Provide the [X, Y] coordinate of the cell's center where the given text is located.  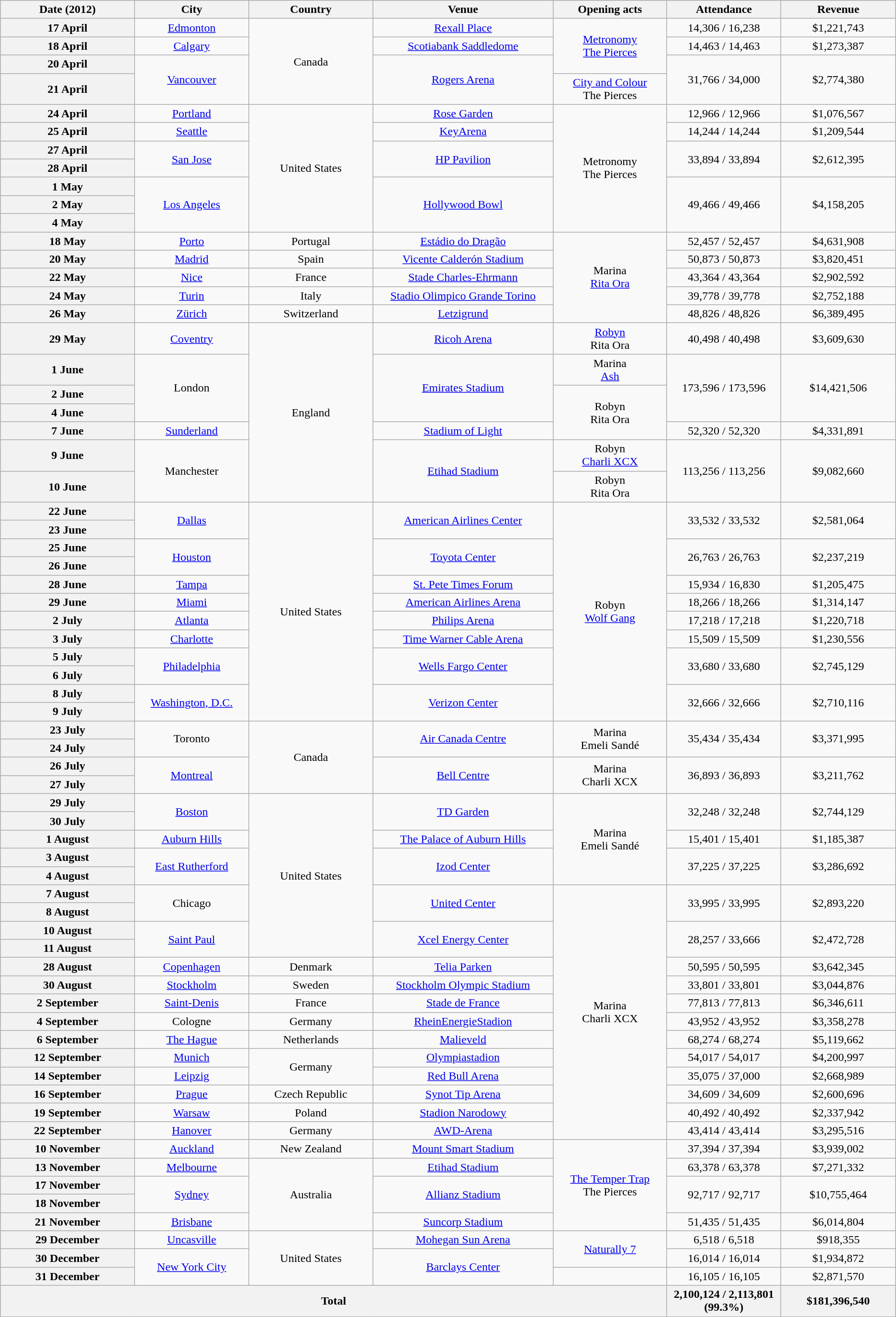
11 August [67, 949]
Portland [191, 113]
27 April [67, 150]
25 April [67, 132]
Stadion Narodowy [463, 1112]
43,364 / 43,364 [724, 278]
113,256 / 113,256 [724, 471]
33,532 / 33,532 [724, 520]
35,434 / 35,434 [724, 739]
Hollywood Bowl [463, 204]
$3,358,278 [838, 1021]
$6,346,611 [838, 1003]
Stockholm [191, 985]
28,257 / 33,666 [724, 939]
26 May [67, 314]
England [311, 413]
Copenhagen [191, 967]
Saint-Denis [191, 1003]
Australia [311, 1194]
10 June [67, 486]
Estádio do Dragão [463, 241]
32,666 / 32,666 [724, 703]
Warsaw [191, 1112]
18 May [67, 241]
Synot Tip Arena [463, 1094]
77,813 / 77,813 [724, 1003]
Philips Arena [463, 621]
34,609 / 34,609 [724, 1094]
Sunderland [191, 431]
Verizon Center [463, 703]
3 July [67, 639]
Atlanta [191, 621]
Letzigrund [463, 314]
Sweden [311, 985]
15,934 / 16,830 [724, 584]
33,801 / 33,801 [724, 985]
Izod Center [463, 866]
Chicago [191, 903]
1 August [67, 839]
London [191, 388]
8 July [67, 693]
24 May [67, 296]
Stadium of Light [463, 431]
TD Garden [463, 812]
Switzerland [311, 314]
$3,295,516 [838, 1130]
23 June [67, 529]
$3,609,630 [838, 339]
4 August [67, 875]
Ricoh Arena [463, 339]
$3,286,692 [838, 866]
$2,600,696 [838, 1094]
7 June [67, 431]
4 September [67, 1021]
Porto [191, 241]
14,306 / 16,238 [724, 28]
$1,230,556 [838, 639]
RheinEnergieStadion [463, 1021]
22 September [67, 1130]
21 April [67, 89]
23 July [67, 730]
17,218 / 17,218 [724, 621]
30 December [67, 1258]
Hanover [191, 1130]
28 June [67, 584]
43,414 / 43,414 [724, 1130]
49,466 / 49,466 [724, 204]
$2,612,395 [838, 159]
United Center [463, 903]
Naturally 7 [610, 1249]
MarinaRita Ora [610, 277]
37,225 / 37,225 [724, 866]
33,995 / 33,995 [724, 903]
HP Pavilion [463, 159]
Xcel Energy Center [463, 939]
Stadio Olimpico Grande Torino [463, 296]
$3,820,451 [838, 259]
6 September [67, 1039]
63,378 / 63,378 [724, 1167]
San Jose [191, 159]
Cologne [191, 1021]
$4,331,891 [838, 431]
$918,355 [838, 1240]
17 April [67, 28]
$7,271,332 [838, 1167]
33,894 / 33,894 [724, 159]
Venue [463, 10]
4 May [67, 223]
Red Bull Arena [463, 1076]
10 November [67, 1149]
Charlotte [191, 639]
50,595 / 50,595 [724, 967]
30 July [67, 821]
$2,745,129 [838, 666]
$2,710,116 [838, 703]
$1,076,567 [838, 113]
40,492 / 40,492 [724, 1112]
12,966 / 12,966 [724, 113]
Prague [191, 1094]
68,274 / 68,274 [724, 1039]
16,014 / 16,014 [724, 1258]
$3,642,345 [838, 967]
$2,871,570 [838, 1276]
Madrid [191, 259]
2 June [67, 394]
American Airlines Center [463, 520]
St. Pete Times Forum [463, 584]
Air Canada Centre [463, 739]
$1,220,718 [838, 621]
Edmonton [191, 28]
32,248 / 32,248 [724, 812]
27 July [67, 784]
19 September [67, 1112]
15,401 / 15,401 [724, 839]
$2,774,380 [838, 79]
31 December [67, 1276]
Auckland [191, 1149]
173,596 / 173,596 [724, 388]
30 August [67, 985]
Total [334, 1301]
Mount Smart Stadium [463, 1149]
Rose Garden [463, 113]
26,763 / 26,763 [724, 557]
Suncorp Stadium [463, 1222]
29 December [67, 1240]
Uncasville [191, 1240]
8 August [67, 912]
New York City [191, 1267]
Bell Centre [463, 775]
13 November [67, 1167]
$2,893,220 [838, 903]
2 September [67, 1003]
Italy [311, 296]
Seattle [191, 132]
Stade de France [463, 1003]
1 May [67, 186]
AWD-Arena [463, 1130]
$3,939,002 [838, 1149]
RobynWolf Gang [610, 612]
Stockholm Olympic Stadium [463, 985]
2,100,124 / 2,113,801 (99.3%) [724, 1301]
Houston [191, 557]
26 July [67, 766]
Munich [191, 1058]
Los Angeles [191, 204]
35,075 / 37,000 [724, 1076]
Saint Paul [191, 939]
6,518 / 6,518 [724, 1240]
16,105 / 16,105 [724, 1276]
14,463 / 14,463 [724, 46]
25 June [67, 547]
Auburn Hills [191, 839]
52,457 / 52,457 [724, 241]
48,826 / 48,826 [724, 314]
9 July [67, 712]
$1,205,475 [838, 584]
40,498 / 40,498 [724, 339]
$2,668,989 [838, 1076]
22 May [67, 278]
51,435 / 51,435 [724, 1222]
Mohegan Sun Arena [463, 1240]
Toyota Center [463, 557]
15,509 / 15,509 [724, 639]
KeyArena [463, 132]
52,320 / 52,320 [724, 431]
Turin [191, 296]
The Palace of Auburn Hills [463, 839]
$14,421,506 [838, 388]
Spain [311, 259]
$2,902,592 [838, 278]
36,893 / 36,893 [724, 775]
50,873 / 50,873 [724, 259]
Revenue [838, 10]
Rogers Arena [463, 79]
Emirates Stadium [463, 388]
Date (2012) [67, 10]
Sydney [191, 1194]
33,680 / 33,680 [724, 666]
18 April [67, 46]
9 June [67, 456]
Wells Fargo Center [463, 666]
Allianz Stadium [463, 1194]
Stade Charles-Ehrmann [463, 278]
City [191, 10]
2 July [67, 621]
Calgary [191, 46]
39,778 / 39,778 [724, 296]
The Hague [191, 1039]
Leipzig [191, 1076]
17 November [67, 1185]
37,394 / 37,394 [724, 1149]
16 September [67, 1094]
Miami [191, 603]
24 July [67, 748]
$3,371,995 [838, 739]
$1,185,387 [838, 839]
Country [311, 10]
Denmark [311, 967]
7 August [67, 894]
Boston [191, 812]
5 July [67, 657]
Washington, D.C. [191, 703]
$1,934,872 [838, 1258]
New Zealand [311, 1149]
Opening acts [610, 10]
$2,472,728 [838, 939]
$2,237,219 [838, 557]
3 August [67, 857]
Melbourne [191, 1167]
$3,044,876 [838, 985]
The Temper TrapThe Pierces [610, 1185]
18 November [67, 1204]
$10,755,464 [838, 1194]
14,244 / 14,244 [724, 132]
East Rutherford [191, 866]
18,266 / 18,266 [724, 603]
21 November [67, 1222]
14 September [67, 1076]
Scotiabank Saddledome [463, 46]
6 July [67, 675]
$2,337,942 [838, 1112]
12 September [67, 1058]
Philadelphia [191, 666]
10 August [67, 930]
$5,119,662 [838, 1039]
Poland [311, 1112]
Attendance [724, 10]
City and ColourThe Pierces [610, 89]
Netherlands [311, 1039]
22 June [67, 511]
Malieveld [463, 1039]
29 June [67, 603]
$1,209,544 [838, 132]
Time Warner Cable Arena [463, 639]
Toronto [191, 739]
American Airlines Arena [463, 603]
28 April [67, 168]
Telia Parken [463, 967]
Olympiastadion [463, 1058]
43,952 / 43,952 [724, 1021]
29 May [67, 339]
$6,014,804 [838, 1222]
29 July [67, 803]
RobynCharli XCX [610, 456]
Czech Republic [311, 1094]
$3,211,762 [838, 775]
$4,200,997 [838, 1058]
$9,082,660 [838, 471]
Vancouver [191, 79]
24 April [67, 113]
Coventry [191, 339]
28 August [67, 967]
1 June [67, 369]
$2,581,064 [838, 520]
Barclays Center [463, 1267]
Rexall Place [463, 28]
20 May [67, 259]
92,717 / 92,717 [724, 1194]
Montreal [191, 775]
MarinaAsh [610, 369]
$181,396,540 [838, 1301]
$1,314,147 [838, 603]
Tampa [191, 584]
4 June [67, 413]
$1,221,743 [838, 28]
20 April [67, 64]
Portugal [311, 241]
26 June [67, 566]
$4,158,205 [838, 204]
Zürich [191, 314]
Vicente Calderón Stadium [463, 259]
31,766 / 34,000 [724, 79]
Nice [191, 278]
$6,389,495 [838, 314]
Dallas [191, 520]
$2,744,129 [838, 812]
$1,273,387 [838, 46]
$4,631,908 [838, 241]
54,017 / 54,017 [724, 1058]
$2,752,188 [838, 296]
Manchester [191, 471]
Brisbane [191, 1222]
2 May [67, 204]
